From the cell containing the given text, extract its center point as (X, Y) coordinate. 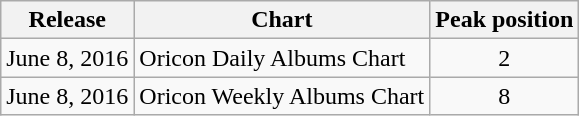
Oricon Daily Albums Chart (282, 58)
Chart (282, 20)
Peak position (504, 20)
Release (68, 20)
2 (504, 58)
8 (504, 96)
Oricon Weekly Albums Chart (282, 96)
